Locate the cell with the specified text and output its [x, y] center coordinate. 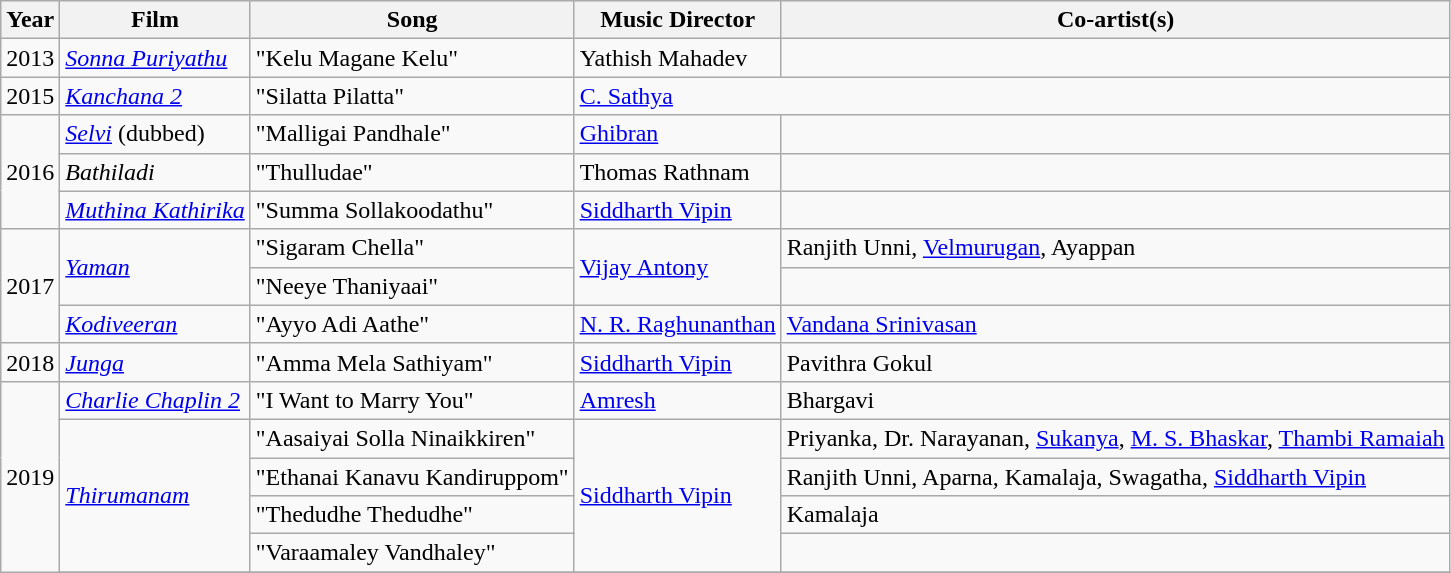
"I Want to Marry You" [412, 400]
"Summa Sollakoodathu" [412, 210]
Thomas Rathnam [678, 172]
Kodiveeran [155, 324]
Yathish Mahadev [678, 58]
Film [155, 20]
"Sigaram Chella" [412, 248]
Junga [155, 362]
"Malligai Pandhale" [412, 134]
Priyanka, Dr. Narayanan, Sukanya, M. S. Bhaskar, Thambi Ramaiah [1116, 438]
"Silatta Pilatta" [412, 96]
2019 [30, 476]
2018 [30, 362]
Pavithra Gokul [1116, 362]
Bhargavi [1116, 400]
Song [412, 20]
"Kelu Magane Kelu" [412, 58]
"Neeye Thaniyaai" [412, 286]
"Ayyo Adi Aathe" [412, 324]
"Thulludae" [412, 172]
"Thedudhe Thedudhe" [412, 515]
N. R. Raghunanthan [678, 324]
Music Director [678, 20]
Vandana Srinivasan [1116, 324]
Kanchana 2 [155, 96]
C. Sathya [1012, 96]
Sonna Puriyathu [155, 58]
Thirumanam [155, 495]
Ranjith Unni, Velmurugan, Ayappan [1116, 248]
2013 [30, 58]
Year [30, 20]
Bathiladi [155, 172]
Muthina Kathirika [155, 210]
"Amma Mela Sathiyam" [412, 362]
Co-artist(s) [1116, 20]
Charlie Chaplin 2 [155, 400]
"Varaamaley Vandhaley" [412, 553]
Yaman [155, 267]
2017 [30, 286]
Kamalaja [1116, 515]
2016 [30, 172]
"Aasaiyai Solla Ninaikkiren" [412, 438]
2015 [30, 96]
Amresh [678, 400]
Selvi (dubbed) [155, 134]
Vijay Antony [678, 267]
"Ethanai Kanavu Kandiruppom" [412, 477]
Ghibran [678, 134]
Ranjith Unni, Aparna, Kamalaja, Swagatha, Siddharth Vipin [1116, 477]
